For the text-containing cell, return its midpoint in [X, Y] coordinate format. 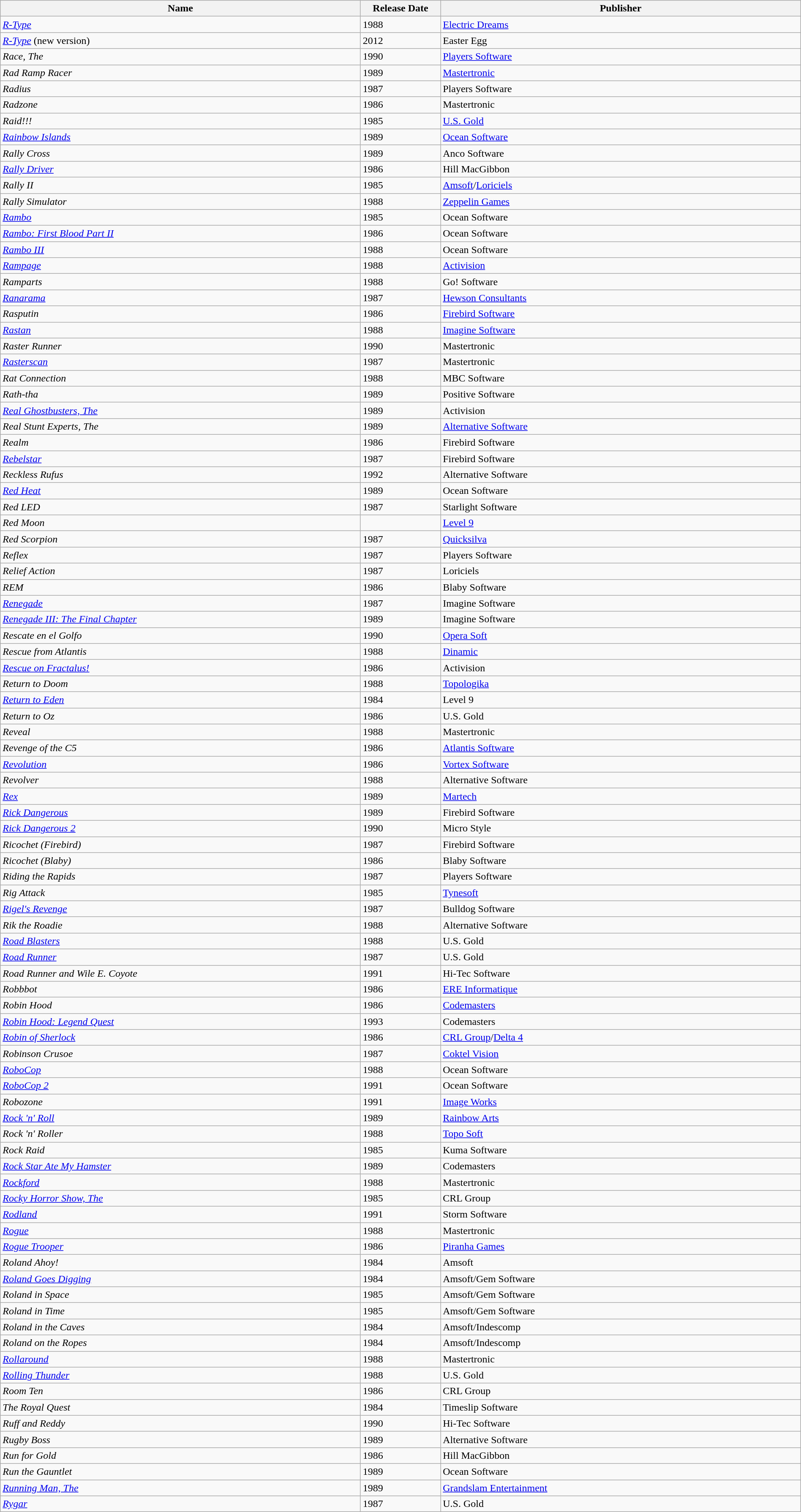
Robin of Sherlock [181, 1038]
Return to Doom [181, 684]
Rescue on Fractalus! [181, 667]
Anco Software [621, 153]
Rigel's Revenge [181, 909]
Rogue [181, 1231]
The Royal Quest [181, 1407]
1993 [400, 1022]
Rambo [181, 218]
Rig Attack [181, 893]
Robin Hood [181, 1005]
Riding the Rapids [181, 877]
Rally II [181, 185]
Rygar [181, 1504]
Starlight Software [621, 507]
Reckless Rufus [181, 475]
Renegade III: The Final Chapter [181, 619]
Kuma Software [621, 1150]
Rambo III [181, 250]
Real Stunt Experts, The [181, 426]
Revolver [181, 780]
Rick Dangerous 2 [181, 828]
Positive Software [621, 394]
Topologika [621, 684]
Raster Runner [181, 346]
Running Man, The [181, 1487]
Rasputin [181, 314]
Rasterscan [181, 362]
Grandslam Entertainment [621, 1487]
CRL Group/Delta 4 [621, 1038]
1992 [400, 475]
Rainbow Arts [621, 1118]
Rat Connection [181, 378]
Rodland [181, 1214]
Name [181, 8]
Rex [181, 796]
Radius [181, 89]
Roland in Time [181, 1311]
Timeslip Software [621, 1407]
R-Type [181, 25]
Electric Dreams [621, 25]
Relief Action [181, 571]
Realm [181, 442]
Rik the Roadie [181, 925]
Roland Ahoy! [181, 1263]
Topo Soft [621, 1134]
Storm Software [621, 1214]
Red Heat [181, 491]
Rocky Horror Show, The [181, 1198]
REM [181, 587]
Go! Software [621, 282]
Bulldog Software [621, 909]
Rampage [181, 266]
MBC Software [621, 378]
Release Date [400, 8]
Rebelstar [181, 458]
Real Ghostbusters, The [181, 410]
Ramparts [181, 282]
Atlantis Software [621, 748]
Road Runner [181, 957]
Rath-tha [181, 394]
RoboCop [181, 1070]
Rollaround [181, 1359]
Run the Gauntlet [181, 1471]
Roland on the Ropes [181, 1343]
Rambo: First Blood Part II [181, 234]
Rock 'n' Roller [181, 1134]
Red Moon [181, 523]
Revenge of the C5 [181, 748]
Run for Gold [181, 1455]
2012 [400, 41]
Rescate en el Golfo [181, 635]
RoboCop 2 [181, 1086]
Race, The [181, 57]
Red Scorpion [181, 539]
Room Ten [181, 1391]
Roland Goes Digging [181, 1279]
Rick Dangerous [181, 812]
ERE Informatique [621, 989]
Amsoft/Loriciels [621, 185]
Micro Style [621, 828]
Rock Raid [181, 1150]
Rockford [181, 1182]
Hewson Consultants [621, 298]
Quicksilva [621, 539]
Raid!!! [181, 121]
Radzone [181, 105]
Ruff and Reddy [181, 1423]
Opera Soft [621, 635]
Dinamic [621, 651]
Rastan [181, 330]
Roland in Space [181, 1295]
Rock 'n' Roll [181, 1118]
Ricochet (Firebird) [181, 845]
Return to Oz [181, 716]
Amsoft [621, 1263]
Zeppelin Games [621, 202]
Reflex [181, 555]
Martech [621, 796]
R-Type (new version) [181, 41]
Vortex Software [621, 764]
Loriciels [621, 571]
Image Works [621, 1102]
Robin Hood: Legend Quest [181, 1022]
Tynesoft [621, 893]
Rogue Trooper [181, 1247]
Easter Egg [621, 41]
Red LED [181, 507]
Rally Simulator [181, 202]
Rainbow Islands [181, 137]
Revolution [181, 764]
Piranha Games [621, 1247]
Coktel Vision [621, 1054]
Road Runner and Wile E. Coyote [181, 973]
Rally Cross [181, 153]
Ricochet (Blaby) [181, 861]
Roland in the Caves [181, 1327]
Renegade [181, 603]
Rally Driver [181, 169]
Robozone [181, 1102]
Rolling Thunder [181, 1375]
Ranarama [181, 298]
Robbbot [181, 989]
Rescue from Atlantis [181, 651]
Rugby Boss [181, 1439]
Robinson Crusoe [181, 1054]
Rad Ramp Racer [181, 73]
Reveal [181, 732]
Publisher [621, 8]
Road Blasters [181, 941]
Rock Star Ate My Hamster [181, 1166]
Return to Eden [181, 700]
